Provide the [x, y] coordinate of the cell's center where the given text is located.  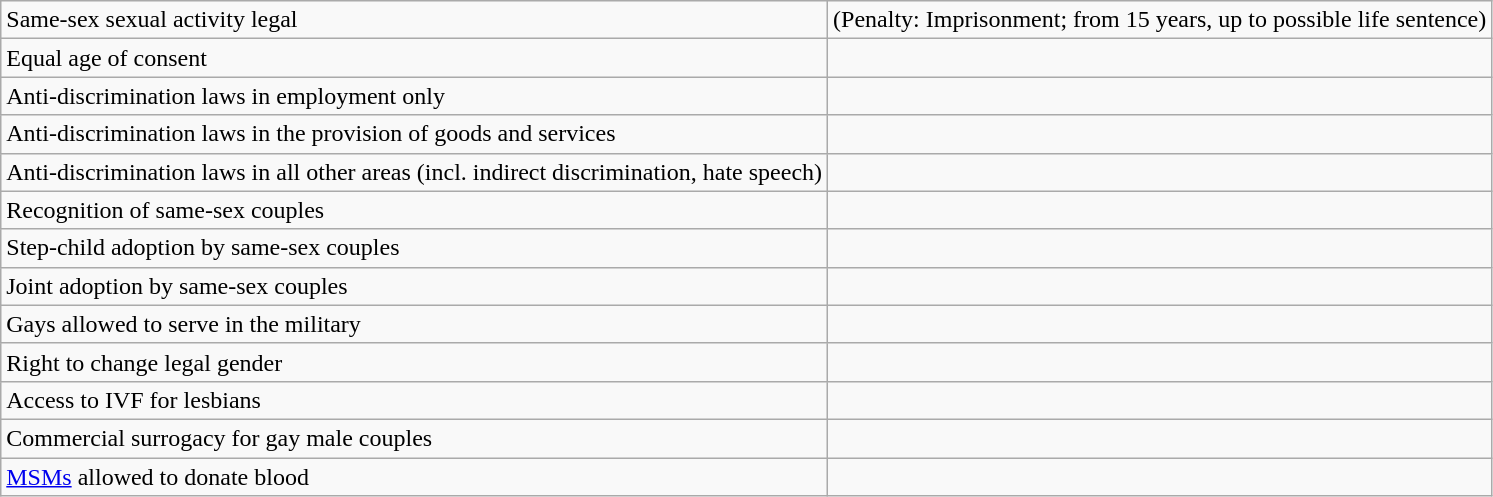
Same-sex sexual activity legal [414, 20]
Anti-discrimination laws in the provision of goods and services [414, 134]
(Penalty: Imprisonment; from 15 years, up to possible life sentence) [1160, 20]
Right to change legal gender [414, 362]
MSMs allowed to donate blood [414, 477]
Gays allowed to serve in the military [414, 324]
Access to IVF for lesbians [414, 400]
Anti-discrimination laws in all other areas (incl. indirect discrimination, hate speech) [414, 172]
Recognition of same-sex couples [414, 210]
Commercial surrogacy for gay male couples [414, 438]
Equal age of consent [414, 58]
Joint adoption by same-sex couples [414, 286]
Anti-discrimination laws in employment only [414, 96]
Step-child adoption by same-sex couples [414, 248]
